For the text-containing cell, return its midpoint in (x, y) coordinate format. 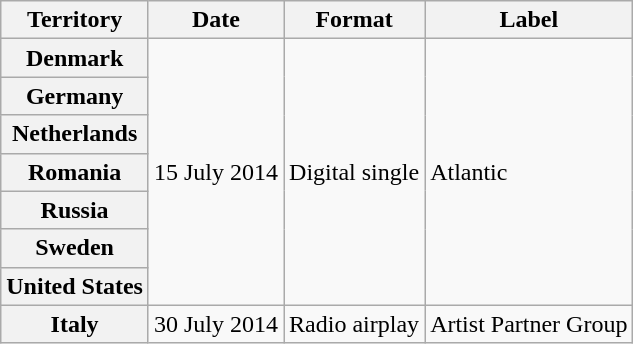
Format (354, 20)
Germany (75, 96)
Radio airplay (354, 324)
Date (216, 20)
Digital single (354, 172)
Sweden (75, 248)
United States (75, 286)
Netherlands (75, 134)
Russia (75, 210)
Artist Partner Group (529, 324)
15 July 2014 (216, 172)
30 July 2014 (216, 324)
Label (529, 20)
Atlantic (529, 172)
Territory (75, 20)
Italy (75, 324)
Denmark (75, 58)
Romania (75, 172)
